Search for the cell housing the specified text and yield its (x, y) center coordinate. 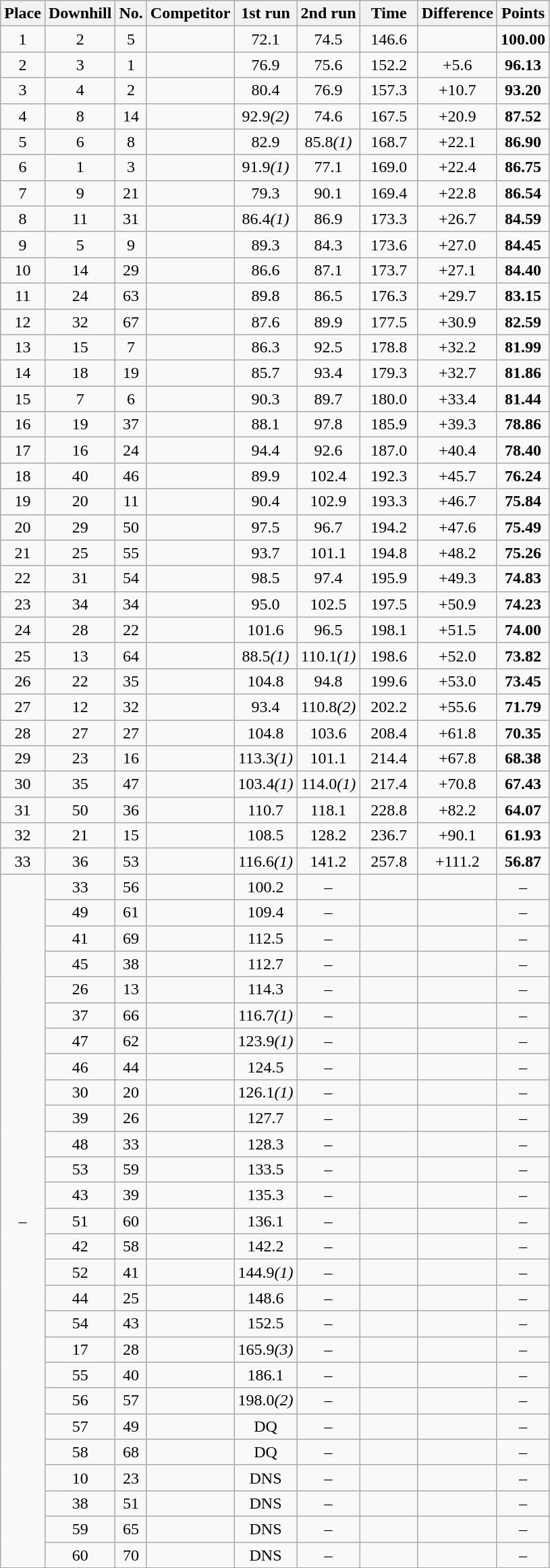
157.3 (389, 90)
+51.5 (458, 630)
+70.8 (458, 784)
114.3 (266, 990)
61 (131, 913)
180.0 (389, 399)
173.3 (389, 219)
97.5 (266, 527)
+45.7 (458, 476)
185.9 (389, 425)
86.54 (522, 193)
103.4(1) (266, 784)
Competitor (190, 13)
136.1 (266, 1221)
+111.2 (458, 861)
69 (131, 938)
94.4 (266, 450)
+55.6 (458, 707)
70.35 (522, 732)
+26.7 (458, 219)
118.1 (328, 810)
+22.8 (458, 193)
144.9(1) (266, 1272)
89.3 (266, 244)
No. (131, 13)
96.7 (328, 527)
74.6 (328, 116)
176.3 (389, 296)
128.3 (266, 1144)
193.3 (389, 502)
+22.4 (458, 167)
96.13 (522, 65)
198.0(2) (266, 1401)
65 (131, 1529)
68 (131, 1452)
124.5 (266, 1066)
+27.0 (458, 244)
168.7 (389, 142)
+46.7 (458, 502)
+5.6 (458, 65)
+20.9 (458, 116)
+22.1 (458, 142)
72.1 (266, 39)
84.45 (522, 244)
116.6(1) (266, 861)
+39.3 (458, 425)
198.1 (389, 630)
197.5 (389, 604)
95.0 (266, 604)
70 (131, 1555)
103.6 (328, 732)
84.59 (522, 219)
93.20 (522, 90)
2nd run (328, 13)
90.3 (266, 399)
90.4 (266, 502)
93.7 (266, 553)
+40.4 (458, 450)
113.3(1) (266, 759)
Points (522, 13)
86.4(1) (266, 219)
169.4 (389, 193)
42 (80, 1247)
75.49 (522, 527)
71.79 (522, 707)
81.99 (522, 348)
73.45 (522, 681)
100.00 (522, 39)
109.4 (266, 913)
+50.9 (458, 604)
56.87 (522, 861)
108.5 (266, 836)
127.7 (266, 1118)
75.6 (328, 65)
110.1(1) (328, 655)
89.7 (328, 399)
+48.2 (458, 553)
Difference (458, 13)
+29.7 (458, 296)
146.6 (389, 39)
208.4 (389, 732)
194.2 (389, 527)
102.9 (328, 502)
186.1 (266, 1375)
81.44 (522, 399)
+90.1 (458, 836)
+30.9 (458, 322)
88.5(1) (266, 655)
257.8 (389, 861)
63 (131, 296)
167.5 (389, 116)
52 (80, 1272)
202.2 (389, 707)
187.0 (389, 450)
97.8 (328, 425)
73.82 (522, 655)
74.5 (328, 39)
+52.0 (458, 655)
94.8 (328, 681)
214.4 (389, 759)
110.8(2) (328, 707)
76.24 (522, 476)
92.6 (328, 450)
114.0(1) (328, 784)
48 (80, 1144)
68.38 (522, 759)
62 (131, 1041)
84.3 (328, 244)
92.9(2) (266, 116)
126.1(1) (266, 1092)
87.1 (328, 270)
142.2 (266, 1247)
+32.7 (458, 373)
+53.0 (458, 681)
+33.4 (458, 399)
102.5 (328, 604)
+49.3 (458, 578)
+47.6 (458, 527)
152.2 (389, 65)
+82.2 (458, 810)
236.7 (389, 836)
86.3 (266, 348)
79.3 (266, 193)
173.6 (389, 244)
+10.7 (458, 90)
89.8 (266, 296)
Downhill (80, 13)
66 (131, 1015)
91.9(1) (266, 167)
169.0 (389, 167)
86.6 (266, 270)
86.9 (328, 219)
85.7 (266, 373)
217.4 (389, 784)
92.5 (328, 348)
1st run (266, 13)
75.26 (522, 553)
78.40 (522, 450)
165.9(3) (266, 1349)
178.8 (389, 348)
86.90 (522, 142)
100.2 (266, 887)
81.86 (522, 373)
87.6 (266, 322)
74.23 (522, 604)
152.5 (266, 1324)
102.4 (328, 476)
199.6 (389, 681)
123.9(1) (266, 1041)
179.3 (389, 373)
74.00 (522, 630)
64 (131, 655)
195.9 (389, 578)
87.52 (522, 116)
135.3 (266, 1195)
86.5 (328, 296)
128.2 (328, 836)
74.83 (522, 578)
82.59 (522, 322)
75.84 (522, 502)
192.3 (389, 476)
228.8 (389, 810)
96.5 (328, 630)
85.8(1) (328, 142)
77.1 (328, 167)
148.6 (266, 1298)
84.40 (522, 270)
112.5 (266, 938)
83.15 (522, 296)
61.93 (522, 836)
Place (23, 13)
101.6 (266, 630)
90.1 (328, 193)
Time (389, 13)
116.7(1) (266, 1015)
173.7 (389, 270)
+27.1 (458, 270)
+32.2 (458, 348)
86.75 (522, 167)
+61.8 (458, 732)
88.1 (266, 425)
198.6 (389, 655)
67.43 (522, 784)
194.8 (389, 553)
141.2 (328, 861)
82.9 (266, 142)
78.86 (522, 425)
+67.8 (458, 759)
80.4 (266, 90)
112.7 (266, 964)
133.5 (266, 1170)
110.7 (266, 810)
98.5 (266, 578)
45 (80, 964)
177.5 (389, 322)
67 (131, 322)
97.4 (328, 578)
64.07 (522, 810)
